For the text-containing cell, return its midpoint in [x, y] coordinate format. 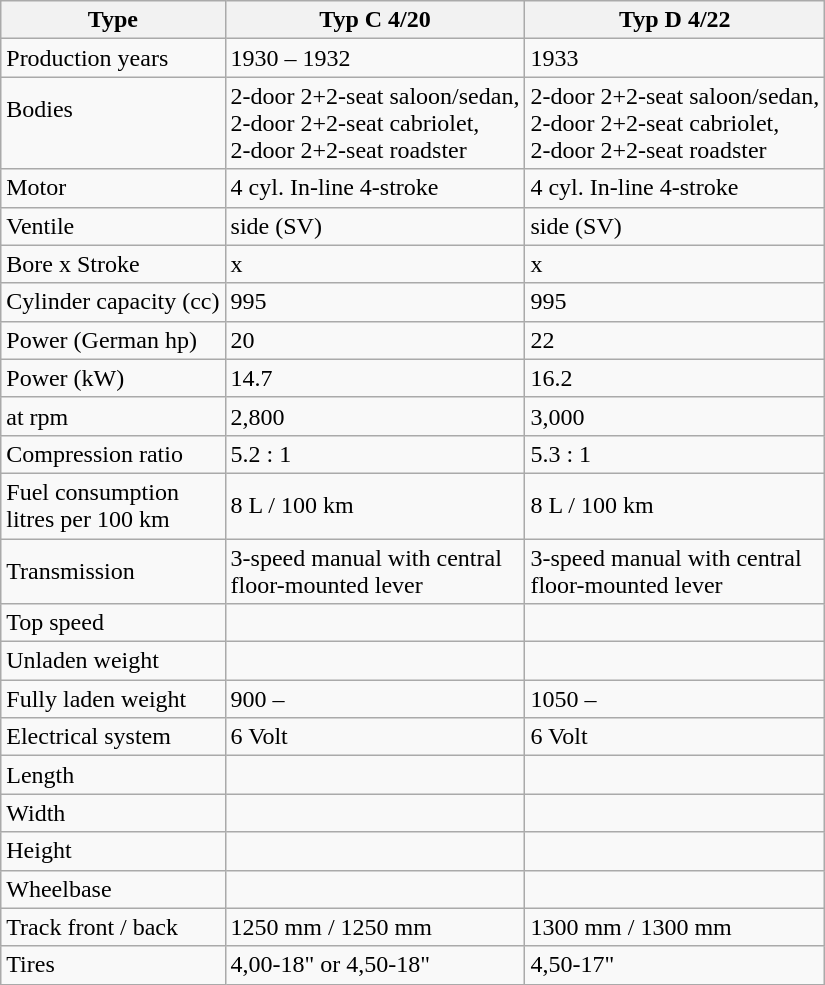
Fully laden weight [113, 699]
4,50-17" [675, 965]
5.3 : 1 [675, 454]
5.2 : 1 [375, 454]
Type [113, 20]
1300 mm / 1300 mm [675, 927]
Compression ratio [113, 454]
at rpm [113, 416]
2,800 [375, 416]
Typ C 4/20 [375, 20]
Top speed [113, 623]
Wheelbase [113, 889]
Production years [113, 58]
Transmission [113, 570]
1933 [675, 58]
4,00-18" or 4,50-18" [375, 965]
Width [113, 813]
1250 mm / 1250 mm [375, 927]
Power (kW) [113, 378]
Power (German hp) [113, 340]
22 [675, 340]
1050 – [675, 699]
Ventile [113, 226]
Fuel consumptionlitres per 100 km [113, 506]
1930 – 1932 [375, 58]
Height [113, 851]
900 – [375, 699]
Length [113, 775]
Unladen weight [113, 661]
20 [375, 340]
Bore x Stroke [113, 264]
Tires [113, 965]
Motor [113, 188]
Track front / back [113, 927]
Cylinder capacity (cc) [113, 302]
Bodies [113, 123]
3,000 [675, 416]
Typ D 4/22 [675, 20]
14.7 [375, 378]
16.2 [675, 378]
Electrical system [113, 737]
